Return the [X, Y] coordinate for the center point of the cell that contains the specified text.  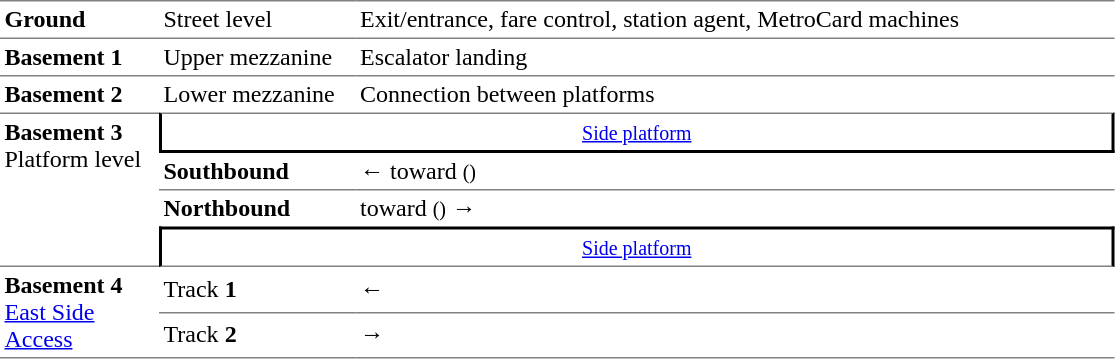
Basement 3Platform level [80, 189]
Street level [257, 20]
→ [736, 336]
Southbound [257, 172]
Track 1 [257, 290]
Ground [80, 20]
Basement 1 [80, 58]
← [736, 290]
Connection between platforms [736, 94]
Escalator landing [736, 58]
← toward () [736, 172]
Exit/entrance, fare control, station agent, MetroCard machines [736, 20]
Basement 2 [80, 94]
Track 2 [257, 336]
toward () → [736, 208]
Northbound [257, 208]
Basement 4East Side Access [80, 313]
Lower mezzanine [257, 94]
Upper mezzanine [257, 58]
